Pinpoint the cell where the given text exists, returning its [x, y] midpoint coordinate. 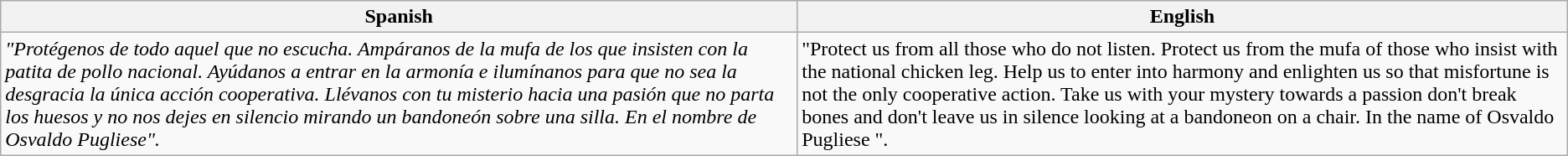
Spanish [399, 17]
English [1183, 17]
